Pinpoint the cell where the given text exists, returning its (X, Y) midpoint coordinate. 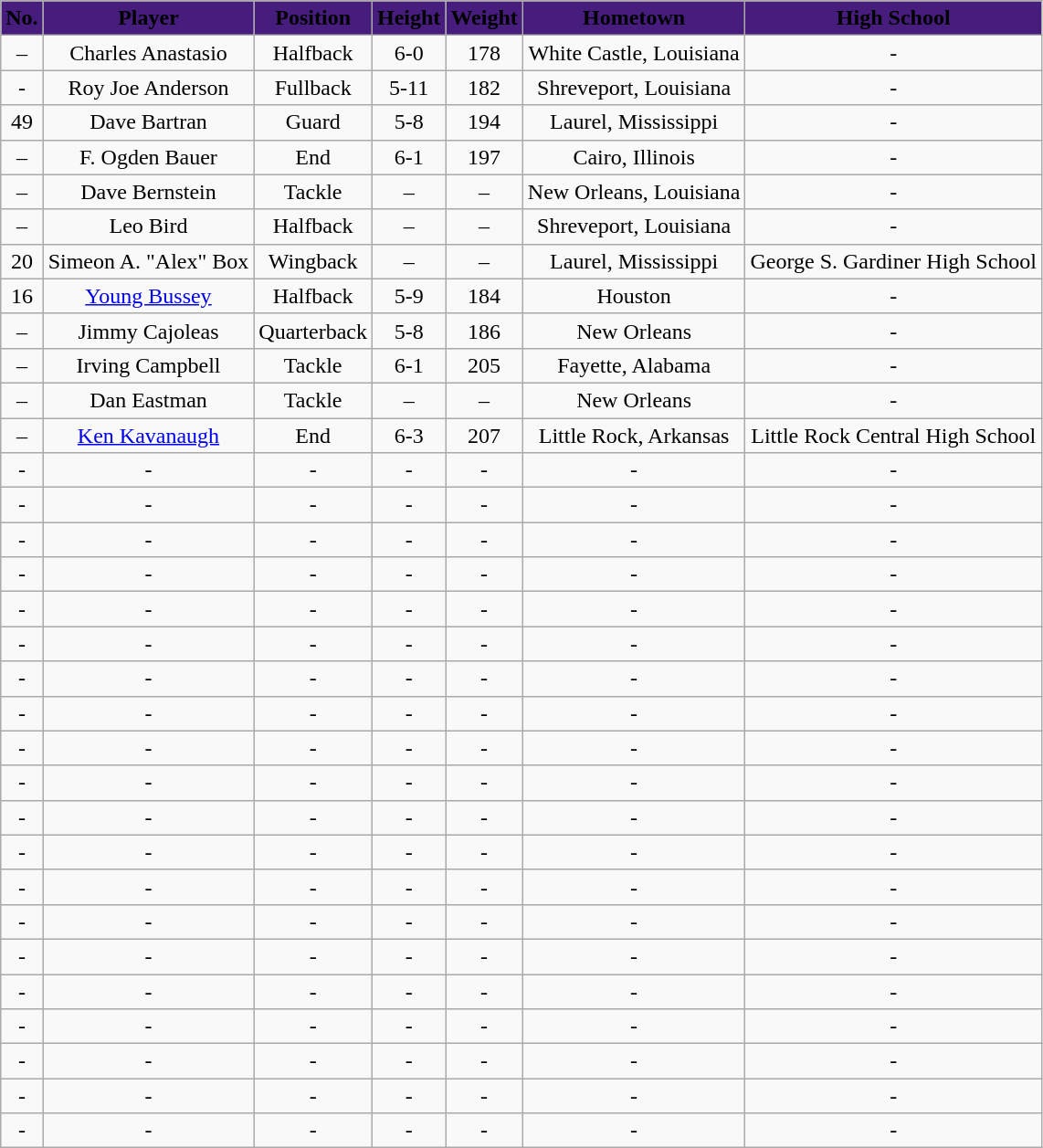
Fullback (313, 88)
178 (484, 53)
Guard (313, 122)
Jimmy Cajoleas (148, 331)
186 (484, 331)
207 (484, 436)
5-9 (408, 296)
194 (484, 122)
184 (484, 296)
16 (22, 296)
Little Rock, Arkansas (634, 436)
Height (408, 18)
Fayette, Alabama (634, 365)
Cairo, Illinois (634, 157)
Wingback (313, 261)
6-3 (408, 436)
George S. Gardiner High School (893, 261)
Position (313, 18)
49 (22, 122)
High School (893, 18)
20 (22, 261)
No. (22, 18)
Weight (484, 18)
New Orleans, Louisiana (634, 192)
182 (484, 88)
Irving Campbell (148, 365)
Dan Eastman (148, 400)
F. Ogden Bauer (148, 157)
Houston (634, 296)
White Castle, Louisiana (634, 53)
Young Bussey (148, 296)
Ken Kavanaugh (148, 436)
Simeon A. "Alex" Box (148, 261)
Charles Anastasio (148, 53)
205 (484, 365)
Roy Joe Anderson (148, 88)
Leo Bird (148, 226)
Dave Bernstein (148, 192)
Dave Bartran (148, 122)
Quarterback (313, 331)
Hometown (634, 18)
6-0 (408, 53)
Little Rock Central High School (893, 436)
5-11 (408, 88)
197 (484, 157)
Player (148, 18)
